Capture the cell that displays the provided text and extract its (X, Y) central coordinate. 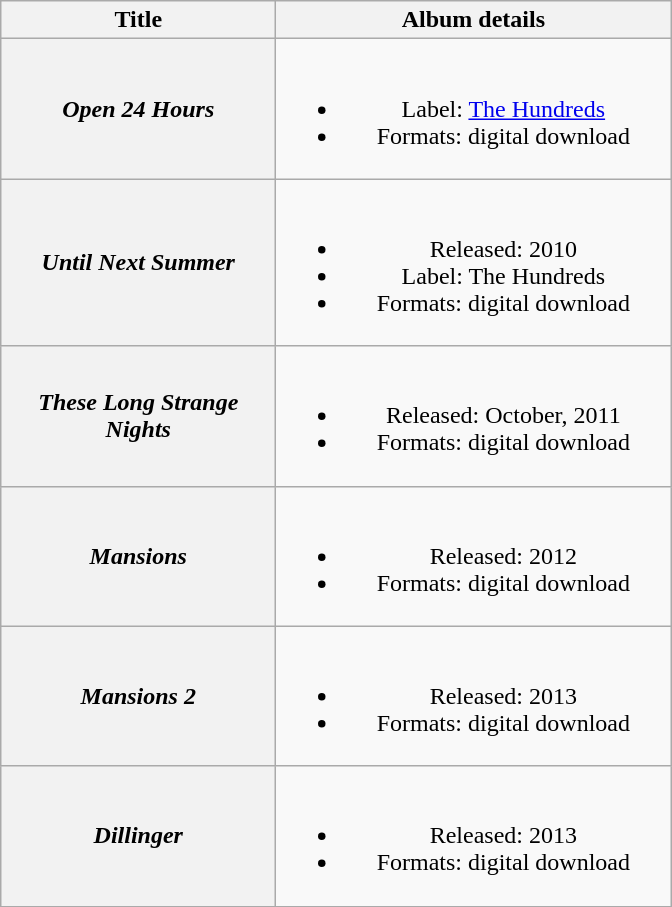
Until Next Summer (138, 262)
Released: 2010Label: The HundredsFormats: digital download (474, 262)
Label: The HundredsFormats: digital download (474, 109)
Dillinger (138, 836)
Mansions 2 (138, 696)
These Long Strange Nights (138, 416)
Mansions (138, 556)
Released: October, 2011Formats: digital download (474, 416)
Released: 2012Formats: digital download (474, 556)
Album details (474, 20)
Title (138, 20)
Open 24 Hours (138, 109)
